Return [x, y] of the center of cell containing provided text 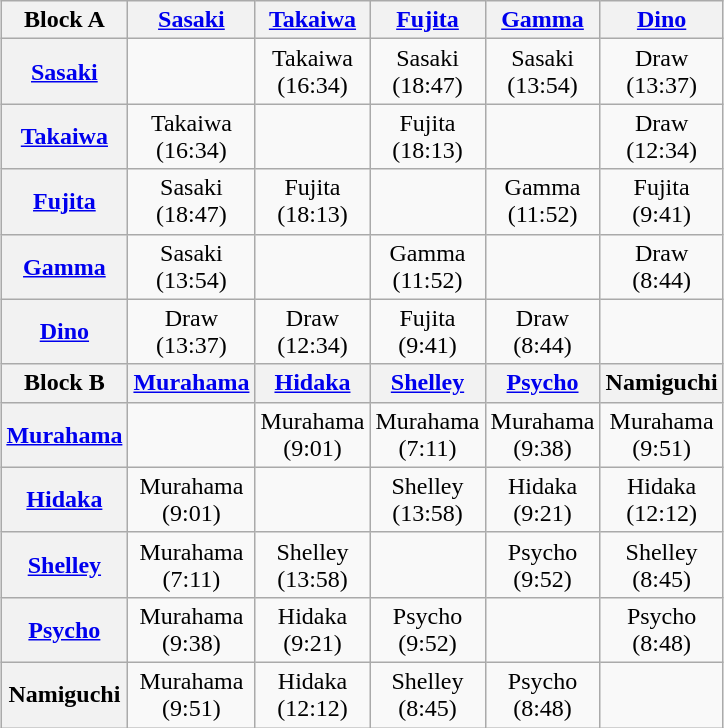
Block A [64, 20]
Block B [64, 383]
